Determine the [x, y] coordinate at the center of the cell enclosing the given text.  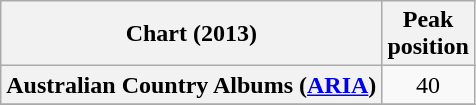
Chart (2013) [192, 34]
Peak position [428, 34]
Australian Country Albums (ARIA) [192, 85]
40 [428, 85]
